Determine the (X, Y) coordinate at the center of the cell enclosing the given text.  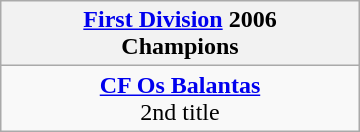
First Division 2006Champions (180, 34)
CF Os Balantas2nd title (180, 98)
